Output the (x, y) coordinate of the center of the cell containing the given text.  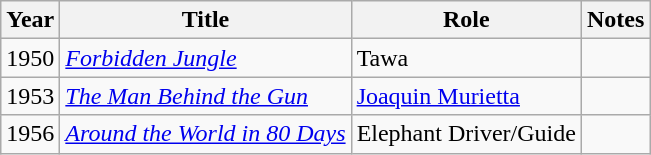
Year (30, 20)
Forbidden Jungle (206, 58)
1956 (30, 134)
The Man Behind the Gun (206, 96)
Role (466, 20)
Notes (615, 20)
Joaquin Murietta (466, 96)
Title (206, 20)
Tawa (466, 58)
Around the World in 80 Days (206, 134)
1953 (30, 96)
1950 (30, 58)
Elephant Driver/Guide (466, 134)
